Detect which cell encompasses the target text, then output its (X, Y) center coordinate. 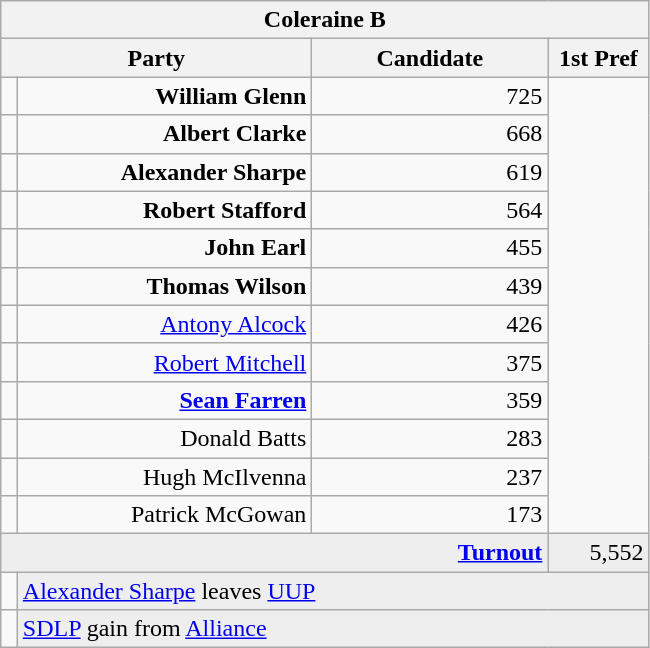
Robert Stafford (164, 210)
237 (430, 477)
455 (430, 248)
Albert Clarke (164, 134)
Hugh McIlvenna (164, 477)
439 (430, 286)
1st Pref (598, 58)
359 (430, 400)
668 (430, 134)
173 (430, 515)
426 (430, 324)
Sean Farren (164, 400)
Patrick McGowan (164, 515)
5,552 (598, 553)
Thomas Wilson (164, 286)
283 (430, 438)
Antony Alcock (164, 324)
Robert Mitchell (164, 362)
SDLP gain from Alliance (333, 629)
John Earl (164, 248)
564 (430, 210)
375 (430, 362)
Coleraine B (325, 20)
Alexander Sharpe leaves UUP (333, 591)
William Glenn (164, 96)
Alexander Sharpe (164, 172)
Party (156, 58)
Candidate (430, 58)
619 (430, 172)
Donald Batts (164, 438)
725 (430, 96)
Turnout (274, 553)
